Provide the (x, y) coordinate of the cell's center where the given text is located.  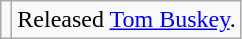
Released Tom Buskey. (126, 20)
